Provide the [X, Y] coordinate of the cell's center where the given text is located.  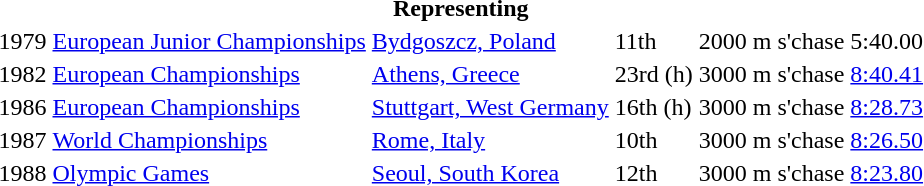
10th [654, 140]
16th (h) [654, 107]
23rd (h) [654, 74]
2000 m s'chase [772, 41]
European Junior Championships [209, 41]
World Championships [209, 140]
Rome, Italy [490, 140]
11th [654, 41]
Bydgoszcz, Poland [490, 41]
Athens, Greece [490, 74]
Stuttgart, West Germany [490, 107]
